Provide the [X, Y] coordinate of the cell's center where the given text is located.  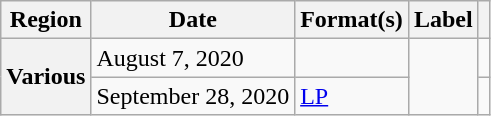
Date [193, 20]
Format(s) [352, 20]
LP [352, 96]
September 28, 2020 [193, 96]
Various [46, 77]
Region [46, 20]
Label [443, 20]
August 7, 2020 [193, 58]
